Output the (x, y) coordinate of the center of the cell containing the given text.  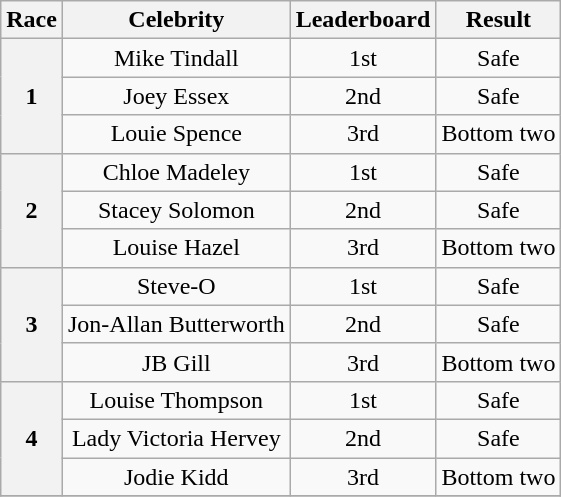
Louise Hazel (176, 248)
Louise Thompson (176, 400)
3 (32, 324)
Lady Victoria Hervey (176, 438)
Joey Essex (176, 96)
Result (498, 20)
Steve-O (176, 286)
Louie Spence (176, 134)
Chloe Madeley (176, 172)
JB Gill (176, 362)
2 (32, 210)
Mike Tindall (176, 58)
Jon-Allan Butterworth (176, 324)
4 (32, 438)
Celebrity (176, 20)
Race (32, 20)
Stacey Solomon (176, 210)
Jodie Kidd (176, 477)
1 (32, 96)
Leaderboard (363, 20)
